Determine the (X, Y) coordinate at the center of the cell enclosing the given text.  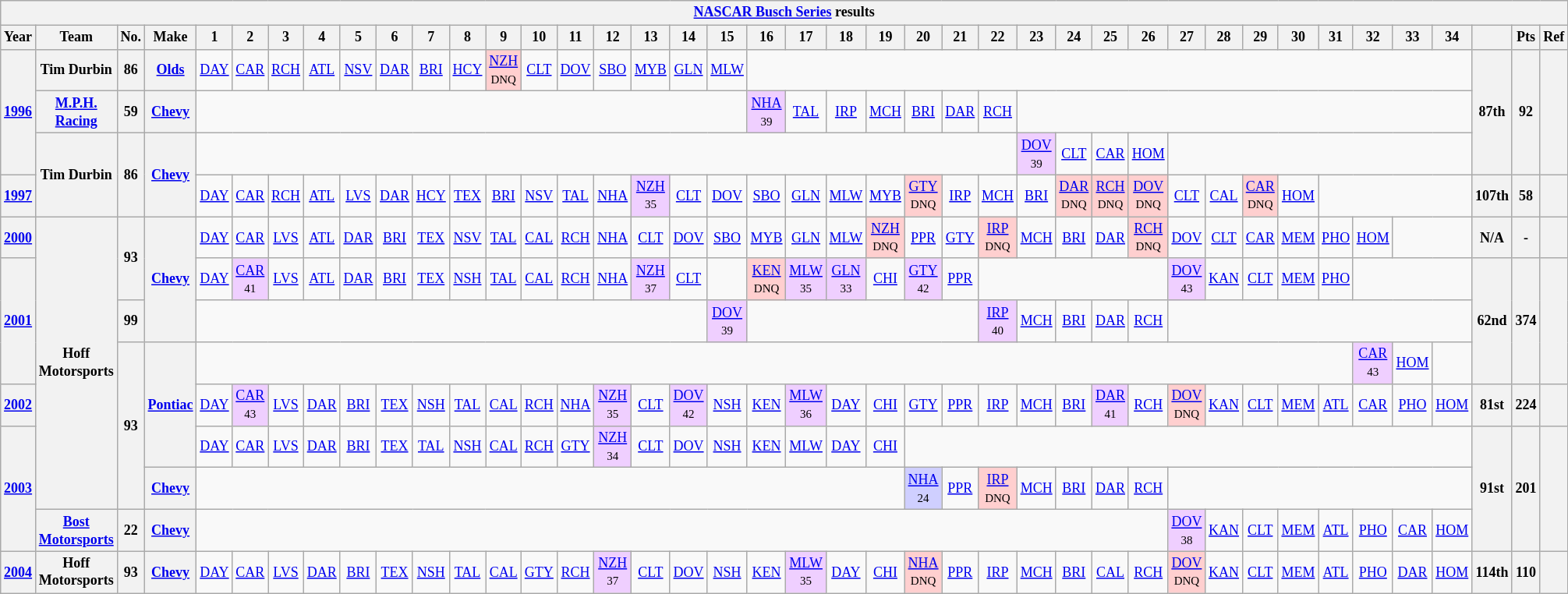
2001 (19, 321)
CARDNQ (1260, 196)
1 (214, 37)
No. (131, 37)
16 (766, 37)
374 (1526, 321)
NHADNQ (923, 572)
7 (430, 37)
Olds (170, 70)
NZH34 (613, 447)
GTYDNQ (923, 196)
107th (1492, 196)
13 (651, 37)
19 (886, 37)
29 (1260, 37)
DAR41 (1110, 405)
2 (250, 37)
IRP40 (998, 321)
Pontiac (170, 405)
Make (170, 37)
17 (806, 37)
224 (1526, 405)
M.P.H. Racing (76, 112)
28 (1224, 37)
DOV43 (1187, 279)
NHA24 (923, 489)
NHA39 (766, 112)
58 (1526, 196)
92 (1526, 112)
Bost Motorsports (76, 530)
34 (1452, 37)
1996 (19, 112)
23 (1036, 37)
1997 (19, 196)
26 (1148, 37)
11 (575, 37)
24 (1074, 37)
2002 (19, 405)
GTY42 (923, 279)
30 (1298, 37)
110 (1526, 572)
18 (845, 37)
114th (1492, 572)
4 (321, 37)
15 (727, 37)
25 (1110, 37)
59 (131, 112)
62nd (1492, 321)
21 (961, 37)
Pts (1526, 37)
2000 (19, 238)
9 (504, 37)
33 (1413, 37)
DARDNQ (1074, 196)
5 (359, 37)
2004 (19, 572)
6 (395, 37)
DOV38 (1187, 530)
Team (76, 37)
201 (1526, 488)
32 (1372, 37)
91st (1492, 488)
DOV42 (688, 405)
81st (1492, 405)
- (1526, 238)
N/A (1492, 238)
99 (131, 321)
GLN33 (845, 279)
20 (923, 37)
NASCAR Busch Series results (784, 12)
Year (19, 37)
31 (1336, 37)
MLW36 (806, 405)
3 (286, 37)
Ref (1554, 37)
12 (613, 37)
CAR41 (250, 279)
2003 (19, 488)
27 (1187, 37)
10 (539, 37)
KENDNQ (766, 279)
14 (688, 37)
87th (1492, 112)
8 (468, 37)
